Capture the cell that displays the provided text and extract its (X, Y) central coordinate. 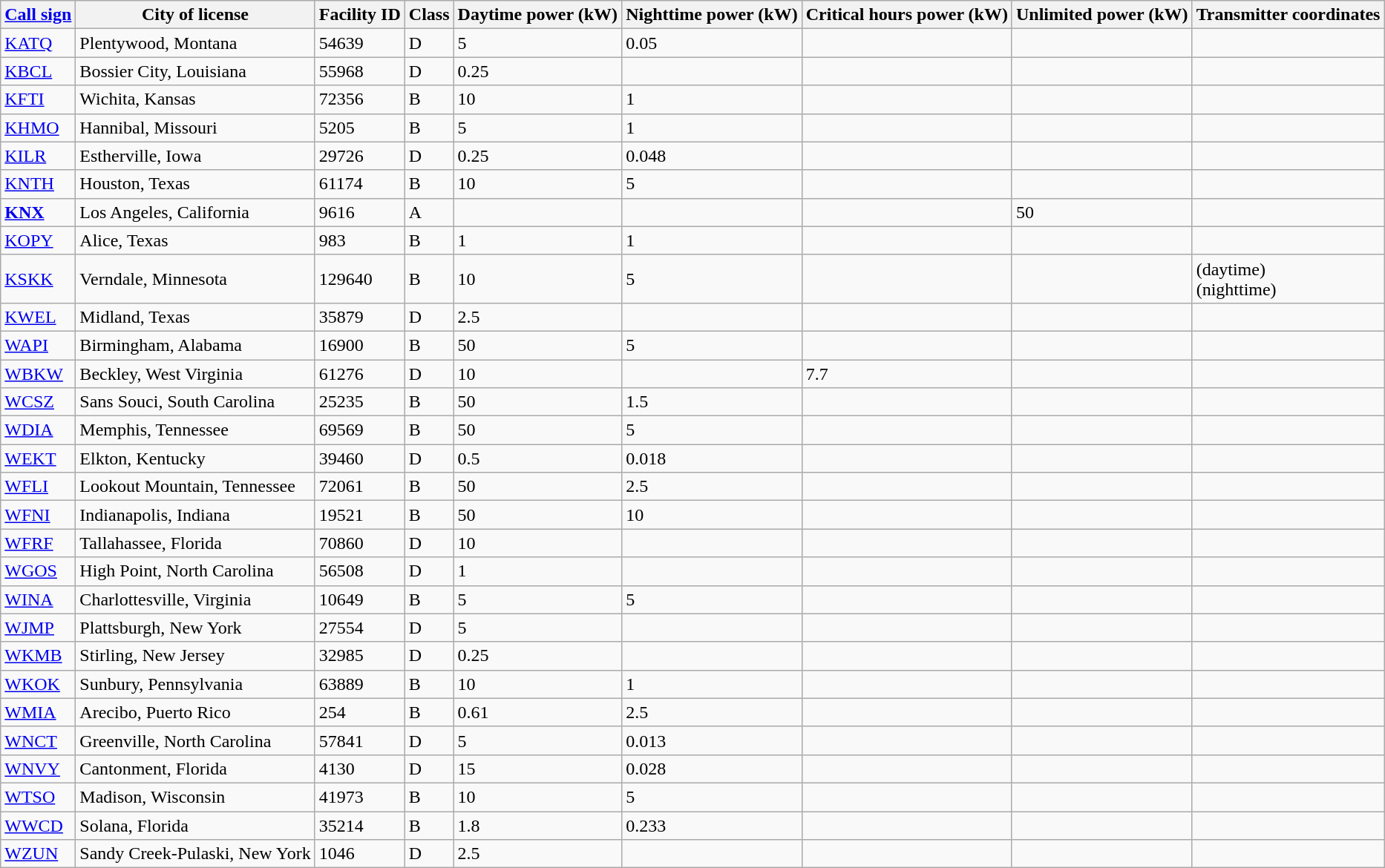
1046 (359, 854)
KNX (39, 212)
Lookout Mountain, Tennessee (195, 487)
WWCD (39, 826)
15 (537, 769)
WDIA (39, 430)
63889 (359, 684)
Indianapolis, Indiana (195, 515)
Call sign (39, 15)
Tallahassee, Florida (195, 543)
35214 (359, 826)
KBCL (39, 71)
4130 (359, 769)
56508 (359, 571)
16900 (359, 345)
Critical hours power (kW) (907, 15)
Elkton, Kentucky (195, 458)
5205 (359, 128)
WINA (39, 599)
39460 (359, 458)
1.5 (713, 402)
0.5 (537, 458)
Bossier City, Louisiana (195, 71)
0.013 (713, 740)
Cantonment, Florida (195, 769)
WEKT (39, 458)
Stirling, New Jersey (195, 656)
1.8 (537, 826)
WBKW (39, 373)
0.048 (713, 156)
High Point, North Carolina (195, 571)
0.028 (713, 769)
WFNI (39, 515)
983 (359, 240)
Nighttime power (kW) (713, 15)
70860 (359, 543)
Memphis, Tennessee (195, 430)
55968 (359, 71)
WTSO (39, 797)
Estherville, Iowa (195, 156)
Sans Souci, South Carolina (195, 402)
WCSZ (39, 402)
KWEL (39, 317)
Class (429, 15)
0.233 (713, 826)
Sunbury, Pennsylvania (195, 684)
72061 (359, 487)
0.05 (713, 43)
Midland, Texas (195, 317)
19521 (359, 515)
Sandy Creek-Pulaski, New York (195, 854)
KFTI (39, 99)
32985 (359, 656)
WKMB (39, 656)
KHMO (39, 128)
Alice, Texas (195, 240)
Madison, Wisconsin (195, 797)
61174 (359, 184)
10649 (359, 599)
Plattsburgh, New York (195, 628)
Daytime power (kW) (537, 15)
25235 (359, 402)
Houston, Texas (195, 184)
0.61 (537, 712)
KSKK (39, 279)
WJMP (39, 628)
Wichita, Kansas (195, 99)
72356 (359, 99)
Solana, Florida (195, 826)
(daytime) (nighttime) (1289, 279)
Hannibal, Missouri (195, 128)
WZUN (39, 854)
WGOS (39, 571)
WNVY (39, 769)
WAPI (39, 345)
Greenville, North Carolina (195, 740)
9616 (359, 212)
57841 (359, 740)
69569 (359, 430)
7.7 (907, 373)
Transmitter coordinates (1289, 15)
WFLI (39, 487)
KNTH (39, 184)
41973 (359, 797)
35879 (359, 317)
Los Angeles, California (195, 212)
Charlottesville, Virginia (195, 599)
Arecibo, Puerto Rico (195, 712)
WFRF (39, 543)
Verndale, Minnesota (195, 279)
Unlimited power (kW) (1101, 15)
City of license (195, 15)
Facility ID (359, 15)
54639 (359, 43)
61276 (359, 373)
129640 (359, 279)
A (429, 212)
KATQ (39, 43)
WKOK (39, 684)
27554 (359, 628)
KILR (39, 156)
254 (359, 712)
Birmingham, Alabama (195, 345)
Plentywood, Montana (195, 43)
WMIA (39, 712)
KOPY (39, 240)
WNCT (39, 740)
29726 (359, 156)
Beckley, West Virginia (195, 373)
0.018 (713, 458)
